Output the [x, y] coordinate of the center of the cell containing the given text.  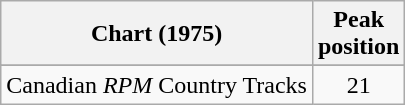
Canadian RPM Country Tracks [157, 85]
21 [358, 85]
Peakposition [358, 34]
Chart (1975) [157, 34]
